Provide the (x, y) coordinate of the cell's center where the given text is located.  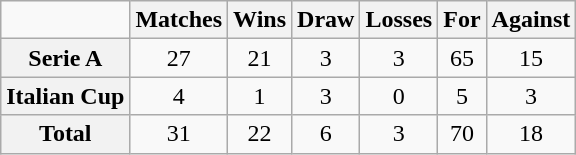
22 (260, 134)
Serie A (66, 58)
5 (462, 96)
Against (531, 20)
Total (66, 134)
0 (399, 96)
65 (462, 58)
Italian Cup (66, 96)
Losses (399, 20)
21 (260, 58)
For (462, 20)
Draw (326, 20)
Matches (179, 20)
18 (531, 134)
1 (260, 96)
6 (326, 134)
27 (179, 58)
Wins (260, 20)
4 (179, 96)
31 (179, 134)
70 (462, 134)
15 (531, 58)
